Capture the cell that displays the provided text and extract its (x, y) central coordinate. 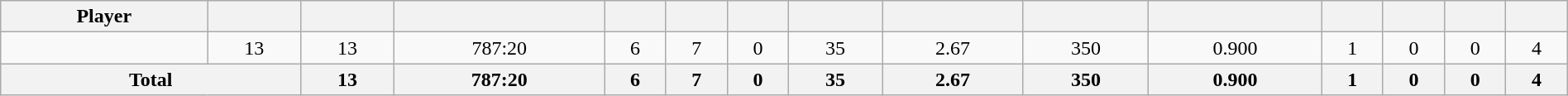
Total (151, 79)
Player (104, 17)
